Find where the given text appears and provide that cell's center as [X, Y] coordinate. 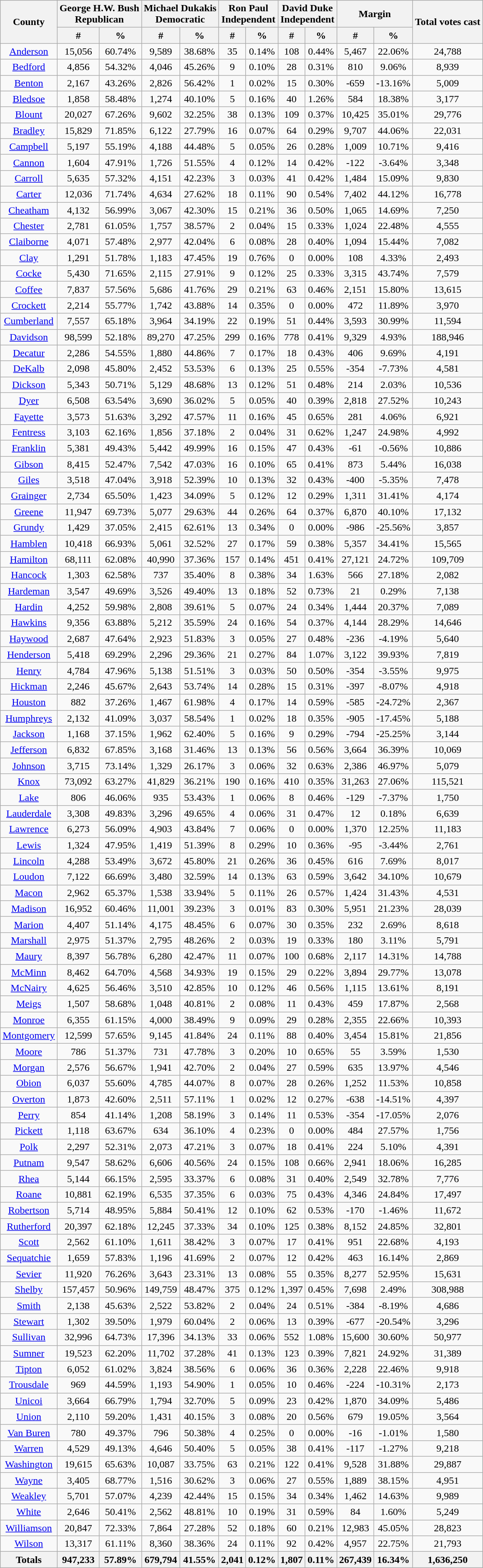
60.04% [199, 1321]
12,983 [355, 1528]
1,873 [78, 1099]
5,129 [161, 385]
2,117 [355, 956]
37.05% [120, 528]
49.65% [199, 813]
57.48% [120, 242]
4,174 [448, 496]
46 [292, 988]
61.10% [120, 1242]
14,646 [448, 623]
6,273 [78, 829]
Bedford [29, 67]
4,175 [161, 924]
-5.35% [393, 480]
53.49% [120, 861]
4,239 [161, 1496]
89,270 [161, 337]
69.73% [120, 512]
4,193 [448, 1242]
224 [355, 1147]
32.78% [393, 1178]
-4.19% [393, 639]
1,419 [161, 845]
Totals [29, 1560]
24,788 [448, 51]
Bledsoe [29, 99]
Ron PaulIndependent [248, 14]
16,038 [448, 464]
42.85% [199, 988]
3,690 [161, 400]
32.25% [199, 115]
4,856 [78, 67]
Fayette [29, 416]
3,122 [355, 654]
0.57% [321, 893]
308,988 [448, 1290]
6,122 [161, 131]
-1.27% [393, 1448]
5,381 [78, 448]
44.59% [120, 1385]
24.98% [393, 432]
Carter [29, 194]
33.75% [199, 1464]
48.95% [120, 1210]
2,962 [78, 893]
-7.73% [393, 369]
679,794 [161, 1560]
1,431 [161, 1417]
50.38% [199, 1432]
52.47% [120, 464]
51.83% [199, 639]
3,037 [161, 718]
0.68% [321, 956]
-8.07% [393, 686]
17,497 [448, 1194]
45.63% [120, 1306]
Monroe [29, 1020]
1,397 [292, 1290]
2,808 [161, 607]
40.15% [199, 1417]
7.69% [393, 861]
9.06% [393, 67]
157,457 [78, 1290]
4,918 [448, 686]
30.62% [199, 1480]
9,989 [448, 1496]
65.18% [120, 321]
30.99% [393, 321]
9,416 [448, 146]
472 [355, 305]
65 [292, 464]
-17.05% [393, 1115]
778 [292, 337]
6,832 [78, 750]
1,484 [355, 178]
57.11% [199, 1099]
406 [355, 353]
2,511 [161, 1099]
9,602 [161, 115]
4,144 [355, 623]
Van Buren [29, 1432]
3,518 [78, 480]
10.71% [393, 146]
47.03% [199, 464]
-10.31% [393, 1385]
7,557 [78, 321]
4.06% [393, 416]
2,138 [78, 1306]
County [29, 22]
7,402 [355, 194]
5,442 [161, 448]
61.98% [199, 702]
-8.19% [393, 1306]
Rutherford [29, 1226]
Marshall [29, 940]
Hickman [29, 686]
552 [292, 1337]
2,297 [78, 1147]
10,243 [448, 400]
4,531 [448, 893]
Gibson [29, 464]
34.10% [393, 877]
50.40% [199, 1448]
90 [292, 194]
6,921 [448, 416]
3,348 [448, 162]
2,869 [448, 1258]
McNairy [29, 988]
30.60% [393, 1337]
-7.37% [393, 798]
8,152 [355, 1226]
35.01% [393, 115]
22,031 [448, 131]
-16 [355, 1432]
27.91% [199, 274]
1,302 [78, 1321]
7,579 [448, 274]
2,073 [161, 1147]
Henderson [29, 654]
56.09% [120, 829]
1,659 [78, 1258]
1,183 [161, 258]
Smith [29, 1306]
16,778 [448, 194]
37.26% [120, 702]
6,037 [78, 1083]
31.41% [393, 496]
Crockett [29, 305]
2,076 [448, 1115]
-638 [355, 1099]
34.19% [199, 321]
484 [355, 1131]
61.15% [120, 1020]
Davidson [29, 337]
48.45% [199, 924]
1.07% [321, 654]
1,880 [161, 353]
11,672 [448, 1210]
George H.W. BushRepublican [99, 14]
5.10% [393, 1147]
2,452 [161, 369]
41,829 [161, 782]
-585 [355, 702]
Lewis [29, 845]
0.76% [262, 258]
66.93% [120, 544]
Sevier [29, 1274]
57.56% [120, 289]
7,542 [161, 464]
21,856 [448, 1036]
19,523 [78, 1353]
50.71% [120, 385]
41.55% [199, 1560]
Hancock [29, 575]
15,565 [448, 544]
49.13% [120, 1448]
62.40% [199, 734]
57.65% [120, 1036]
2,595 [161, 1178]
2,568 [448, 1004]
Jefferson [29, 750]
17,396 [161, 1337]
3,067 [161, 210]
44.06% [393, 131]
39.50% [120, 1321]
1,941 [161, 1067]
7,821 [355, 1353]
Hardin [29, 607]
47 [292, 448]
38.36% [199, 1544]
214 [355, 385]
Lake [29, 798]
1,538 [161, 893]
1,429 [78, 528]
4,000 [161, 1020]
11,702 [161, 1353]
47.96% [120, 670]
7,776 [448, 1178]
1,370 [355, 829]
1,168 [78, 734]
125 [292, 1226]
969 [78, 1385]
61.11% [120, 1544]
33 [232, 1337]
3,715 [78, 766]
7,837 [78, 289]
1,462 [355, 1496]
14.63% [393, 1496]
40,990 [161, 559]
60.74% [120, 51]
36.10% [199, 1131]
67.26% [120, 115]
806 [78, 798]
13.61% [393, 988]
2,923 [161, 639]
Trousdale [29, 1385]
65.50% [120, 496]
18.06% [393, 1163]
3,405 [78, 1480]
31.46% [199, 750]
Washington [29, 1464]
9,918 [448, 1369]
4,555 [448, 226]
22.46% [393, 1369]
2,576 [78, 1067]
62.18% [120, 1226]
4,784 [78, 670]
1,530 [448, 1052]
24.85% [393, 1226]
5,635 [78, 178]
34.41% [393, 544]
Grundy [29, 528]
37.28% [199, 1353]
14.69% [393, 210]
2,173 [448, 1385]
60.46% [120, 909]
8,191 [448, 988]
3,964 [161, 321]
5,486 [448, 1401]
6,870 [355, 512]
Montgomery [29, 1036]
11.89% [393, 305]
47.95% [120, 845]
53.43% [199, 798]
66.69% [120, 877]
15,600 [355, 1337]
46.97% [393, 766]
10,425 [355, 115]
44.12% [393, 194]
-384 [355, 1306]
0.73% [321, 591]
51.51% [199, 670]
Humphreys [29, 718]
12,245 [161, 1226]
56 [292, 750]
24.72% [393, 559]
-14.51% [393, 1099]
4,132 [78, 210]
3,526 [161, 591]
48.26% [199, 940]
16,952 [78, 909]
1,094 [355, 242]
9,707 [355, 131]
935 [161, 798]
17.87% [393, 1004]
375 [232, 1290]
4,071 [78, 242]
15.44% [393, 242]
34.13% [199, 1337]
0.54% [321, 194]
57.83% [120, 1258]
7,082 [448, 242]
873 [355, 464]
Warren [29, 1448]
48.68% [199, 385]
29,776 [448, 115]
3,103 [78, 432]
Obion [29, 1083]
9,830 [448, 178]
46.06% [120, 798]
Grainger [29, 496]
41.84% [199, 1036]
3,144 [448, 734]
Maury [29, 956]
4,188 [161, 146]
22 [232, 321]
29.63% [199, 512]
48.81% [199, 1512]
47.78% [199, 1052]
4,407 [78, 924]
4,957 [355, 1544]
62.08% [120, 559]
10,393 [448, 1020]
Lawrence [29, 829]
5,138 [161, 670]
36.39% [393, 750]
30 [292, 924]
Coffee [29, 289]
35.40% [199, 575]
7,819 [448, 654]
2,214 [78, 305]
2,386 [355, 766]
Unicoi [29, 1401]
4,191 [448, 353]
Johnson [29, 766]
76.26% [120, 1274]
188,946 [448, 337]
3,643 [161, 1274]
Scott [29, 1242]
-129 [355, 798]
2,734 [78, 496]
5.44% [393, 464]
9,145 [161, 1036]
52.18% [120, 337]
51.39% [199, 845]
-170 [355, 1210]
3,454 [355, 1036]
54 [292, 623]
3,573 [78, 416]
9,356 [78, 623]
451 [292, 559]
9,528 [355, 1464]
39.23% [199, 909]
2,646 [78, 1512]
10,881 [78, 1194]
8,277 [355, 1274]
51.63% [120, 416]
66.79% [120, 1401]
5,951 [355, 909]
4,546 [448, 1067]
737 [161, 575]
5,701 [78, 1496]
-122 [355, 162]
37.18% [199, 432]
232 [355, 924]
62.61% [199, 528]
43.88% [199, 305]
38.49% [199, 1020]
1.08% [321, 1337]
1,580 [448, 1432]
3,593 [355, 321]
1,507 [78, 1004]
57.32% [120, 178]
1,467 [161, 702]
Campbell [29, 146]
27.57% [393, 1131]
21,793 [448, 1544]
2,977 [161, 242]
19,615 [78, 1464]
1.60% [393, 1512]
68.77% [120, 1480]
2,132 [78, 718]
Franklin [29, 448]
24.92% [393, 1353]
Cocke [29, 274]
49.83% [120, 813]
Williamson [29, 1528]
33.37% [199, 1178]
5,061 [161, 544]
5,188 [448, 718]
58.54% [199, 718]
34.93% [199, 972]
1,604 [78, 162]
947,233 [78, 1560]
65.37% [120, 893]
-1.46% [393, 1210]
32.70% [199, 1401]
4,625 [78, 988]
68,111 [78, 559]
4,529 [78, 1448]
Hardeman [29, 591]
52.95% [393, 1274]
29.77% [393, 972]
1,193 [161, 1385]
15,631 [448, 1274]
3,918 [161, 480]
13,615 [448, 289]
6,535 [161, 1194]
1,516 [161, 1480]
459 [355, 1004]
1,979 [161, 1321]
66.15% [120, 1178]
Madison [29, 909]
4,288 [78, 861]
2,167 [78, 83]
3,308 [78, 813]
28,039 [448, 909]
3,857 [448, 528]
2,296 [161, 654]
9,329 [355, 337]
9,547 [78, 1163]
-117 [355, 1448]
75 [292, 1194]
37.35% [199, 1194]
45 [292, 416]
37.15% [120, 734]
Decatur [29, 353]
3,970 [448, 305]
43.26% [120, 83]
Benton [29, 83]
122 [292, 1464]
Hamilton [29, 559]
731 [161, 1052]
31,389 [448, 1353]
32.59% [199, 877]
59 [292, 544]
7,698 [355, 1290]
1,962 [161, 734]
0.62% [321, 432]
1,208 [161, 1115]
5,079 [448, 766]
10,886 [448, 448]
796 [161, 1432]
-24.72% [393, 702]
10,087 [161, 1464]
7,089 [448, 607]
-3.64% [393, 162]
2.03% [393, 385]
2.69% [393, 924]
Hawkins [29, 623]
22.66% [393, 1020]
2,643 [161, 686]
2,246 [78, 686]
49.69% [120, 591]
3,510 [161, 988]
45.26% [199, 67]
Total votes cast [448, 22]
1,794 [161, 1401]
-794 [355, 734]
14.31% [393, 956]
16.34% [393, 1560]
71.85% [120, 131]
1,196 [161, 1258]
1.63% [321, 575]
43.84% [199, 829]
Bradley [29, 131]
Perry [29, 1115]
281 [355, 416]
-3.55% [393, 670]
635 [355, 1067]
64.73% [120, 1337]
69.29% [120, 654]
92 [292, 1544]
8,415 [78, 464]
5,467 [355, 51]
786 [78, 1052]
27.62% [199, 194]
Lincoln [29, 861]
566 [355, 575]
1,303 [78, 575]
36.02% [199, 400]
17,132 [448, 512]
-986 [355, 528]
616 [355, 861]
63.88% [120, 623]
1,009 [355, 146]
12,599 [78, 1036]
38.68% [199, 51]
810 [355, 67]
2,826 [161, 83]
Cannon [29, 162]
12.25% [393, 829]
Clay [29, 258]
1,889 [355, 1480]
0.20% [262, 1052]
49.43% [120, 448]
3,564 [448, 1417]
1,252 [355, 1083]
-20.54% [393, 1321]
98,599 [78, 337]
20,027 [78, 115]
59.98% [120, 607]
5,640 [448, 639]
38.56% [199, 1369]
Lauderdale [29, 813]
-61 [355, 448]
51.78% [120, 258]
Dickson [29, 385]
3,315 [355, 274]
40.56% [199, 1163]
Macon [29, 893]
-236 [355, 639]
23 [292, 1401]
50.96% [120, 1290]
57.89% [120, 1560]
44.07% [199, 1083]
56.46% [120, 988]
0.23% [262, 1131]
56.67% [120, 1067]
61.05% [120, 226]
56.42% [199, 83]
4.33% [393, 258]
40.81% [199, 1004]
58.62% [120, 1163]
64.70% [120, 972]
8,939 [448, 67]
410 [292, 782]
5,197 [78, 146]
19.05% [393, 1417]
42.70% [199, 1067]
Haywood [29, 639]
1,424 [355, 893]
53.53% [199, 369]
115,521 [448, 782]
1,870 [355, 1401]
15.80% [393, 289]
0.47% [321, 813]
854 [78, 1115]
26.17% [199, 766]
52.39% [199, 480]
Henry [29, 670]
11,947 [78, 512]
55.19% [120, 146]
2,228 [355, 1369]
4.93% [393, 337]
Putnam [29, 1163]
5,144 [78, 1178]
53.82% [199, 1306]
Rhea [29, 1178]
1,048 [161, 1004]
42.04% [199, 242]
Michael DukakisDemocratic [180, 14]
Anderson [29, 51]
37.33% [199, 1226]
1,118 [78, 1131]
149,759 [161, 1290]
0.63% [321, 766]
2,082 [448, 575]
57.07% [120, 1496]
Tipton [29, 1369]
2,522 [161, 1306]
2,041 [232, 1560]
71.65% [120, 274]
584 [355, 99]
14,788 [448, 956]
61.02% [120, 1369]
882 [78, 702]
47.45% [199, 258]
Pickett [29, 1131]
65.63% [120, 1464]
62 [292, 1210]
11,920 [78, 1274]
58.48% [120, 99]
2,941 [355, 1163]
David DukeIndependent [308, 14]
58.68% [120, 1004]
41.76% [199, 289]
Meigs [29, 1004]
32,801 [448, 1226]
15,829 [78, 131]
1,636,250 [448, 1560]
2,549 [355, 1178]
0.25% [262, 1432]
Jackson [29, 734]
62.58% [120, 575]
Cheatham [29, 210]
-224 [355, 1385]
109,709 [448, 559]
63.54% [120, 400]
47.25% [199, 337]
4,046 [161, 67]
2,415 [161, 528]
10,858 [448, 1083]
62.16% [120, 432]
634 [161, 1131]
38.42% [199, 1242]
2,098 [78, 369]
Morgan [29, 1067]
8,397 [78, 956]
123 [292, 1353]
9,218 [448, 1448]
0.22% [321, 972]
21.23% [393, 909]
22.48% [393, 226]
1,065 [355, 210]
5,430 [78, 274]
62.20% [120, 1353]
0.66% [321, 1163]
5,212 [161, 623]
2,110 [78, 1417]
51.14% [120, 924]
52.31% [120, 1147]
83 [292, 909]
27.18% [393, 575]
-659 [355, 83]
4,391 [448, 1147]
Sumner [29, 1353]
56.78% [120, 956]
2,818 [355, 400]
6,355 [78, 1020]
6,606 [161, 1163]
1,856 [161, 432]
Margin [375, 14]
DeKalb [29, 369]
55.77% [120, 305]
12,036 [78, 194]
Chester [29, 226]
5,686 [161, 289]
48.47% [199, 1290]
54.90% [199, 1385]
27.52% [393, 400]
Hamblen [29, 544]
5,418 [78, 654]
73.14% [120, 766]
6,508 [78, 400]
Sequatchie [29, 1258]
-13.16% [393, 83]
47.91% [120, 162]
4,346 [355, 1194]
8,360 [161, 1544]
109 [292, 115]
2,286 [78, 353]
41.69% [199, 1258]
27.28% [199, 1528]
9.69% [393, 353]
50 [292, 670]
Marion [29, 924]
180 [355, 940]
10,069 [448, 750]
20 [292, 1417]
54.55% [120, 353]
Stewart [29, 1321]
53.74% [199, 686]
4,992 [448, 432]
16.14% [393, 1258]
49.37% [120, 1432]
10,679 [448, 877]
63.27% [120, 782]
22.75% [393, 1544]
38.15% [393, 1480]
2,493 [448, 258]
17 [292, 1242]
56.99% [120, 210]
47.21% [199, 1147]
7,250 [448, 210]
13.97% [393, 1067]
5,343 [78, 385]
9,589 [161, 51]
Union [29, 1417]
31.88% [393, 1464]
8,462 [78, 972]
7,864 [161, 1528]
47.04% [120, 480]
11,594 [448, 321]
Greene [29, 512]
3,168 [161, 750]
1,444 [355, 607]
3,292 [161, 416]
29,887 [448, 1464]
20,847 [78, 1528]
1,311 [355, 496]
1,742 [161, 305]
31,263 [355, 782]
2,115 [161, 274]
44 [232, 512]
35 [232, 51]
20.37% [393, 607]
50,977 [448, 1337]
28.29% [393, 623]
15,056 [78, 51]
36.21% [199, 782]
Cumberland [29, 321]
-0.56% [393, 448]
Loudon [29, 877]
32.52% [199, 544]
42.60% [120, 1099]
1,024 [355, 226]
42.23% [199, 178]
18.38% [393, 99]
-25.56% [393, 528]
1,611 [161, 1242]
5,884 [161, 1210]
13,317 [78, 1544]
55.60% [120, 1083]
-95 [355, 845]
4,686 [448, 1306]
11,183 [448, 829]
2,151 [355, 289]
20,397 [78, 1226]
2,367 [448, 702]
Weakley [29, 1496]
42.44% [199, 1496]
27.79% [199, 131]
White [29, 1512]
1,291 [78, 258]
-25.25% [393, 734]
Moore [29, 1052]
16,285 [448, 1163]
58.19% [199, 1115]
4,951 [448, 1480]
3,177 [448, 99]
1,247 [355, 432]
1,324 [78, 845]
49.99% [199, 448]
5,357 [355, 544]
60 [292, 1528]
4,646 [161, 1448]
15.81% [393, 1036]
33.94% [199, 893]
11.53% [393, 1083]
13,078 [448, 972]
Houston [29, 702]
Fentress [29, 432]
47.64% [120, 639]
3,480 [161, 877]
44.48% [199, 146]
31.43% [393, 893]
67.85% [120, 750]
71.74% [120, 194]
157 [232, 559]
Sullivan [29, 1337]
-3.44% [393, 845]
10,536 [448, 385]
299 [232, 337]
39.93% [393, 654]
4,151 [161, 178]
1,329 [161, 766]
Roane [29, 1194]
Robertson [29, 1210]
1,807 [292, 1560]
47.57% [199, 416]
35.59% [199, 623]
6,639 [448, 813]
3,547 [78, 591]
1,757 [161, 226]
73,092 [78, 782]
7,122 [78, 877]
6,052 [78, 1369]
3.11% [393, 940]
42.30% [199, 210]
27.06% [393, 782]
4,785 [161, 1083]
Wilson [29, 1544]
2.49% [393, 1290]
10,418 [78, 544]
54.32% [120, 67]
6,280 [161, 956]
38.57% [199, 226]
0.01% [262, 909]
41.09% [120, 718]
8,017 [448, 861]
Carroll [29, 178]
42.47% [199, 956]
Dyer [29, 400]
2,355 [355, 1020]
4,397 [448, 1099]
Blount [29, 115]
63.67% [120, 1131]
-1.01% [393, 1432]
3,672 [161, 861]
3,642 [355, 877]
45.05% [393, 1528]
51.55% [199, 162]
3.59% [393, 1052]
29.36% [199, 654]
Claiborne [29, 242]
23.31% [199, 1274]
11,001 [161, 909]
5,009 [448, 83]
7,138 [448, 591]
49.40% [199, 591]
41.14% [120, 1115]
-677 [355, 1321]
100 [292, 956]
4,568 [161, 972]
1,750 [448, 798]
5,791 [448, 940]
1,726 [161, 162]
4,581 [448, 369]
-17.45% [393, 718]
3,824 [161, 1369]
4,903 [161, 829]
59.20% [120, 1417]
37.36% [199, 559]
679 [355, 1417]
Wayne [29, 1480]
3,894 [355, 972]
5,714 [78, 1210]
1,274 [161, 99]
McMinn [29, 972]
951 [355, 1242]
27,121 [355, 559]
Knox [29, 782]
Polk [29, 1147]
1,115 [355, 988]
190 [232, 782]
43.74% [393, 274]
0.51% [321, 1306]
39.61% [199, 607]
62.19% [120, 1194]
1,756 [448, 1131]
22.68% [393, 1242]
72.33% [120, 1528]
463 [355, 1258]
267,439 [355, 1560]
2,687 [78, 639]
15.09% [393, 178]
Giles [29, 480]
88 [292, 1036]
24.84% [393, 1194]
-400 [355, 480]
5,249 [448, 1512]
Shelby [29, 1290]
1,423 [161, 496]
Overton [29, 1099]
1.26% [321, 99]
28,823 [448, 1528]
2,781 [78, 226]
45.67% [120, 686]
4,634 [161, 194]
22.06% [393, 51]
-397 [355, 686]
5,077 [161, 512]
32,996 [78, 1337]
4,252 [78, 607]
9,975 [448, 670]
44.86% [199, 353]
-905 [355, 718]
8,618 [448, 924]
2,795 [161, 940]
780 [78, 1432]
1,858 [78, 99]
7,478 [448, 480]
2,761 [448, 845]
2,975 [78, 940]
